Identify which cell holds the provided text, then report its [x, y] central coordinate. 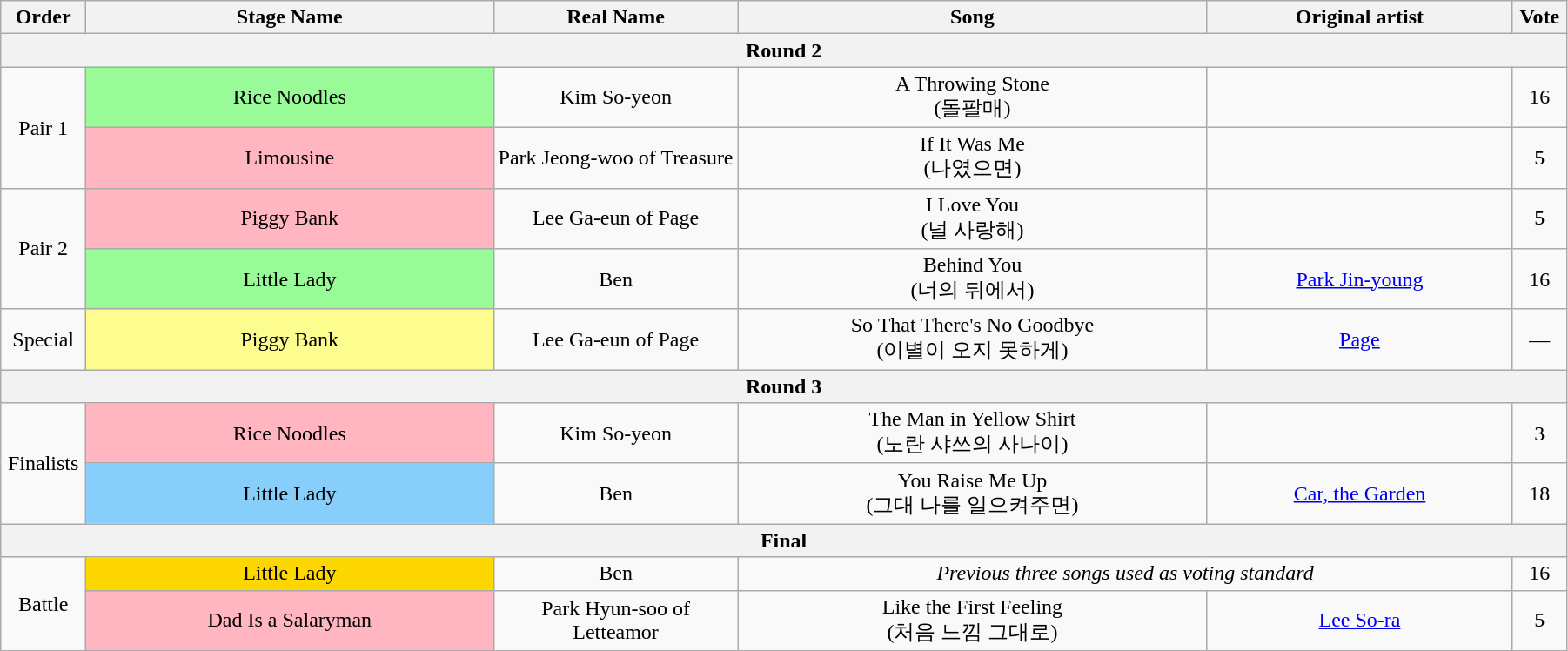
Park Jin-young [1359, 279]
Real Name [616, 17]
Stage Name [290, 17]
If It Was Me(나였으면) [973, 158]
Finalists [44, 463]
Original artist [1359, 17]
Round 3 [784, 386]
The Man in Yellow Shirt(노란 샤쓰의 사나이) [973, 433]
Limousine [290, 158]
— [1539, 339]
I Love You(널 사랑해) [973, 218]
Park Jeong-woo of Treasure [616, 158]
Car, the Garden [1359, 493]
Park Hyun-soo of Letteamor [616, 621]
Final [784, 540]
So That There's No Goodbye(이별이 오지 못하게) [973, 339]
Pair 1 [44, 127]
Like the First Feeling(처음 느낌 그대로) [973, 621]
Lee So-ra [1359, 621]
Vote [1539, 17]
Order [44, 17]
3 [1539, 433]
18 [1539, 493]
Behind You(너의 뒤에서) [973, 279]
Page [1359, 339]
You Raise Me Up(그대 나를 일으켜주면) [973, 493]
Special [44, 339]
Battle [44, 604]
Song [973, 17]
Pair 2 [44, 249]
Dad Is a Salaryman [290, 621]
A Throwing Stone(돌팔매) [973, 97]
Round 2 [784, 50]
Previous three songs used as voting standard [1125, 574]
